Detect which cell encompasses the target text, then output its [X, Y] center coordinate. 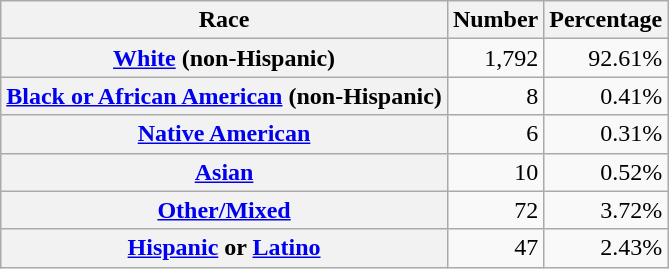
0.52% [606, 172]
Asian [224, 172]
Number [495, 20]
72 [495, 210]
6 [495, 134]
Native American [224, 134]
10 [495, 172]
2.43% [606, 248]
8 [495, 96]
1,792 [495, 58]
47 [495, 248]
Other/Mixed [224, 210]
Black or African American (non-Hispanic) [224, 96]
Hispanic or Latino [224, 248]
Race [224, 20]
Percentage [606, 20]
0.41% [606, 96]
0.31% [606, 134]
White (non-Hispanic) [224, 58]
92.61% [606, 58]
3.72% [606, 210]
